Locate the cell with the specified text and output its (x, y) center coordinate. 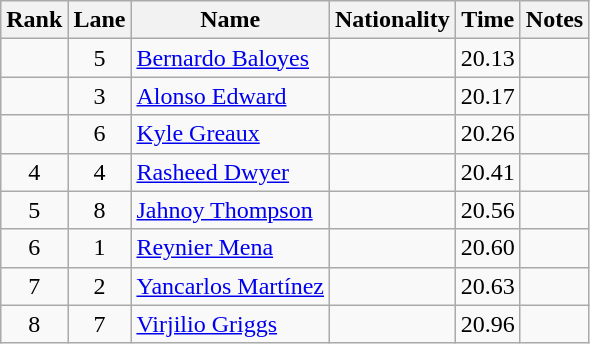
1 (100, 248)
Rank (34, 20)
Yancarlos Martínez (230, 286)
20.63 (488, 286)
Time (488, 20)
20.13 (488, 58)
20.26 (488, 134)
20.60 (488, 248)
Kyle Greaux (230, 134)
Notes (554, 20)
20.17 (488, 96)
2 (100, 286)
Alonso Edward (230, 96)
Nationality (393, 20)
20.41 (488, 172)
Lane (100, 20)
20.56 (488, 210)
20.96 (488, 324)
Virjilio Griggs (230, 324)
Bernardo Baloyes (230, 58)
Jahnoy Thompson (230, 210)
Name (230, 20)
Reynier Mena (230, 248)
3 (100, 96)
Rasheed Dwyer (230, 172)
